Determine the (x, y) coordinate at the center of the cell enclosing the given text.  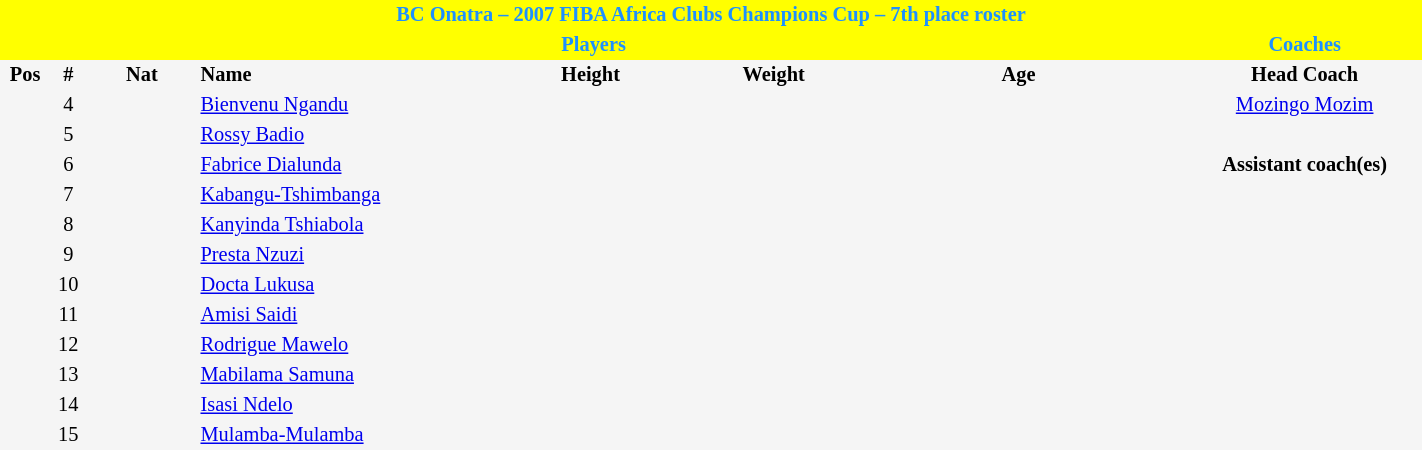
Docta Lukusa (340, 285)
Rossy Badio (340, 135)
12 (68, 345)
7 (68, 195)
Fabrice Dialunda (340, 165)
Mulamba-Mulamba (340, 435)
11 (68, 315)
Nat (142, 75)
Players (594, 45)
Mozingo Mozim (1304, 105)
10 (68, 285)
6 (68, 165)
Pos (25, 75)
8 (68, 225)
Kanyinda Tshiabola (340, 225)
14 (68, 405)
15 (68, 435)
Assistant coach(es) (1304, 165)
Coaches (1304, 45)
Name (340, 75)
Height (591, 75)
Mabilama Samuna (340, 375)
13 (68, 375)
Weight (774, 75)
Age (1019, 75)
# (68, 75)
BC Onatra – 2007 FIBA Africa Clubs Champions Cup – 7th place roster (711, 15)
Head Coach (1304, 75)
Amisi Saidi (340, 315)
5 (68, 135)
9 (68, 255)
4 (68, 105)
Rodrigue Mawelo (340, 345)
Bienvenu Ngandu (340, 105)
Kabangu-Tshimbanga (340, 195)
Presta Nzuzi (340, 255)
Isasi Ndelo (340, 405)
